Search for the cell housing the specified text and yield its [X, Y] center coordinate. 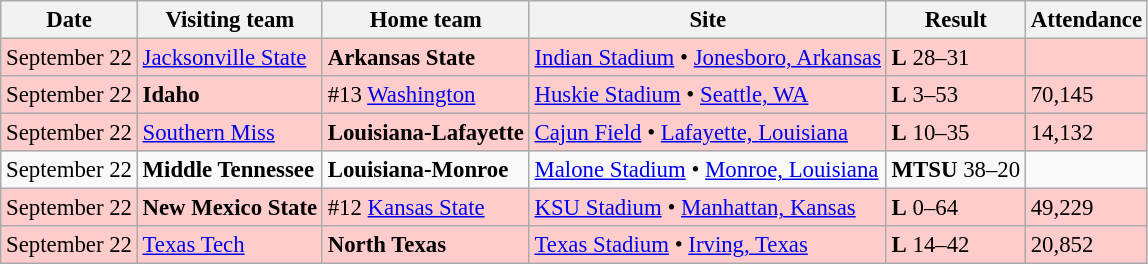
North Texas [426, 245]
Texas Tech [230, 245]
70,145 [1086, 95]
Home team [426, 20]
Arkansas State [426, 58]
Attendance [1086, 20]
L 0–64 [956, 208]
New Mexico State [230, 208]
Cajun Field • Lafayette, Louisiana [708, 133]
Huskie Stadium • Seattle, WA [708, 95]
14,132 [1086, 133]
L 14–42 [956, 245]
MTSU 38–20 [956, 170]
Malone Stadium • Monroe, Louisiana [708, 170]
Indian Stadium • Jonesboro, Arkansas [708, 58]
KSU Stadium • Manhattan, Kansas [708, 208]
Visiting team [230, 20]
Jacksonville State [230, 58]
#13 Washington [426, 95]
Louisiana-Monroe [426, 170]
Result [956, 20]
L 10–35 [956, 133]
20,852 [1086, 245]
Louisiana-Lafayette [426, 133]
Middle Tennessee [230, 170]
Texas Stadium • Irving, Texas [708, 245]
Southern Miss [230, 133]
#12 Kansas State [426, 208]
49,229 [1086, 208]
L 3–53 [956, 95]
Date [69, 20]
Idaho [230, 95]
Site [708, 20]
L 28–31 [956, 58]
